Scan for the cell matching the given text and deliver its [X, Y] coordinate at center. 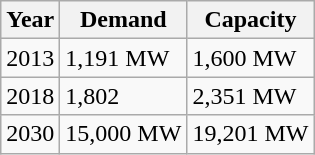
1,802 [124, 96]
1,191 MW [124, 58]
2030 [30, 134]
1,600 MW [250, 58]
Demand [124, 20]
Capacity [250, 20]
2018 [30, 96]
2,351 MW [250, 96]
Year [30, 20]
2013 [30, 58]
15,000 MW [124, 134]
19,201 MW [250, 134]
